Detect which cell encompasses the target text, then output its [X, Y] center coordinate. 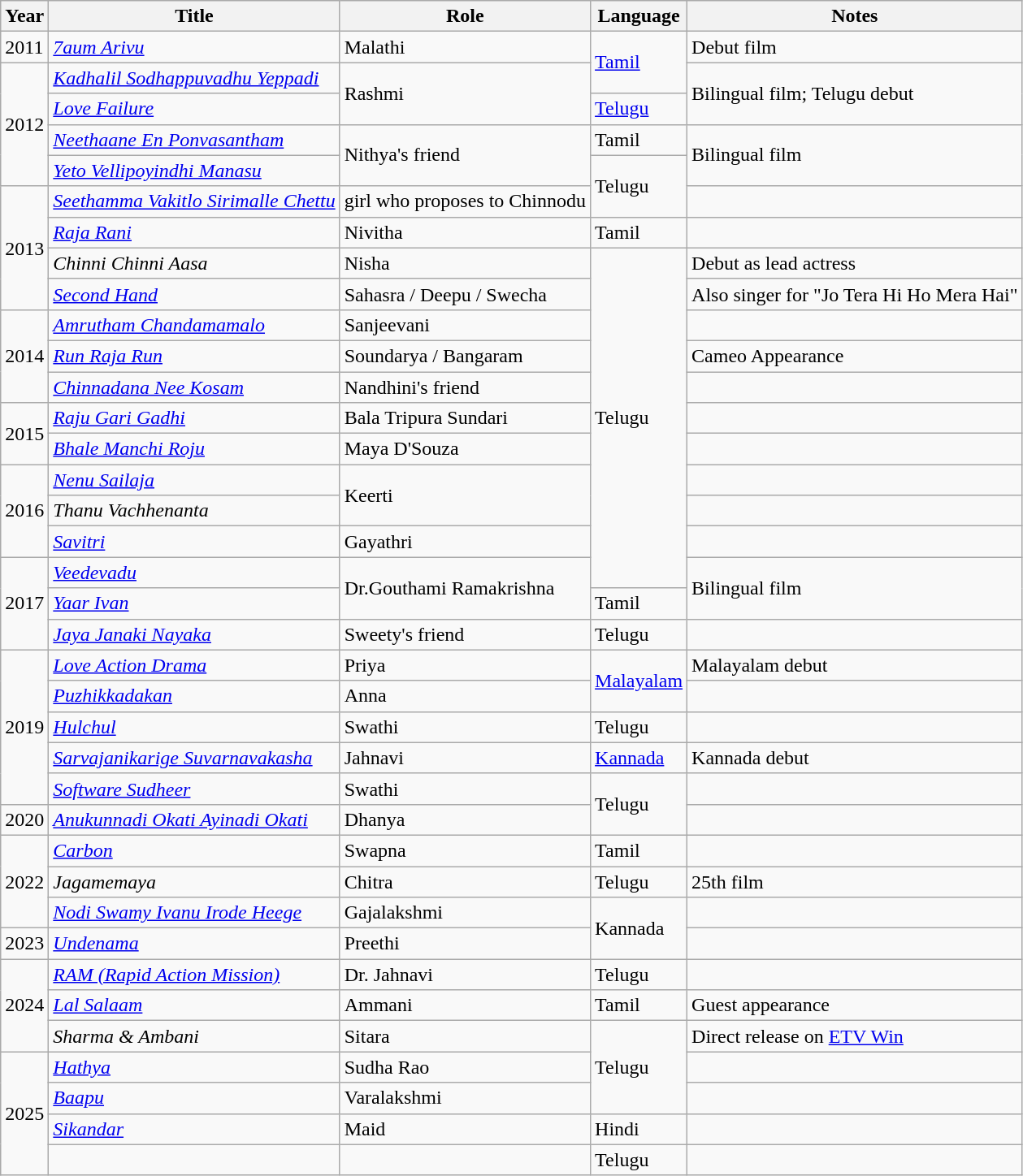
Love Action Drama [194, 665]
Maid [465, 1129]
Undenama [194, 944]
2019 [24, 727]
Hulchul [194, 727]
Bilingual film; Telugu debut [855, 93]
Yaar Ivan [194, 603]
Year [24, 16]
2013 [24, 248]
2012 [24, 124]
Raja Rani [194, 232]
Dhanya [465, 819]
Guest appearance [855, 1005]
2015 [24, 434]
Malayalam debut [855, 665]
2016 [24, 511]
Baapu [194, 1098]
Sharma & Ambani [194, 1036]
Keerti [465, 495]
Sitara [465, 1036]
Yeto Vellipoyindhi Manasu [194, 171]
Run Raja Run [194, 356]
Software Sudheer [194, 789]
Debut film [855, 47]
2022 [24, 881]
Jaya Janaki Nayaka [194, 634]
Amrutham Chandamamalo [194, 325]
Lal Salaam [194, 1005]
Sikandar [194, 1129]
Also singer for "Jo Tera Hi Ho Mera Hai" [855, 294]
Anukunnadi Okati Ayinadi Okati [194, 819]
Preethi [465, 944]
2011 [24, 47]
Gayathri [465, 542]
Love Failure [194, 109]
Malathi [465, 47]
Nandhini's friend [465, 387]
Notes [855, 16]
Veedevadu [194, 573]
Sweety's friend [465, 634]
Chitra [465, 881]
Gajalakshmi [465, 913]
25th film [855, 881]
Jagamemaya [194, 881]
Language [639, 16]
Direct release on ETV Win [855, 1036]
RAM (Rapid Action Mission) [194, 975]
Anna [465, 696]
2014 [24, 356]
Varalakshmi [465, 1098]
Nodi Swamy Ivanu Irode Heege [194, 913]
Title [194, 16]
Sarvajanikarige Suvarnavakasha [194, 758]
Chinni Chinni Aasa [194, 263]
Hindi [639, 1129]
Dr.Gouthami Ramakrishna [465, 588]
7aum Arivu [194, 47]
Raju Gari Gadhi [194, 418]
Sahasra / Deepu / Swecha [465, 294]
Jahnavi [465, 758]
Chinnadana Nee Kosam [194, 387]
Swapna [465, 850]
2017 [24, 603]
Carbon [194, 850]
Puzhikkadakan [194, 696]
Kadhalil Sodhappuvadhu Yeppadi [194, 78]
Bhale Manchi Roju [194, 449]
Nithya's friend [465, 155]
Cameo Appearance [855, 356]
Seethamma Vakitlo Sirimalle Chettu [194, 201]
Nivitha [465, 232]
girl who proposes to Chinnodu [465, 201]
Dr. Jahnavi [465, 975]
2020 [24, 819]
Soundarya / Bangaram [465, 356]
Debut as lead actress [855, 263]
2023 [24, 944]
Kannada debut [855, 758]
Sudha Rao [465, 1067]
Priya [465, 665]
2024 [24, 1005]
Role [465, 16]
Savitri [194, 542]
2025 [24, 1113]
Second Hand [194, 294]
Hathya [194, 1067]
Sanjeevani [465, 325]
Rashmi [465, 93]
Bala Tripura Sundari [465, 418]
Thanu Vachhenanta [194, 511]
Nenu Sailaja [194, 480]
Maya D'Souza [465, 449]
Ammani [465, 1005]
Malayalam [639, 681]
Neethaane En Ponvasantham [194, 140]
Nisha [465, 263]
